Locate the cell with the specified text and output its [X, Y] center coordinate. 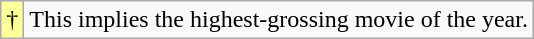
† [12, 20]
This implies the highest-grossing movie of the year. [279, 20]
